Return the (x, y) coordinate for the center point of the cell that contains the specified text.  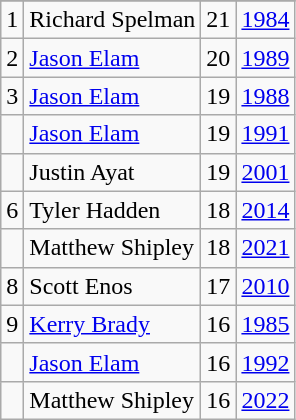
2001 (266, 172)
Kerry Brady (112, 324)
3 (12, 96)
Richard Spelman (112, 20)
2 (12, 58)
Scott Enos (112, 286)
2014 (266, 210)
21 (218, 20)
6 (12, 210)
Justin Ayat (112, 172)
Tyler Hadden (112, 210)
1984 (266, 20)
1988 (266, 96)
2010 (266, 286)
8 (12, 286)
1985 (266, 324)
1991 (266, 134)
17 (218, 286)
20 (218, 58)
1 (12, 20)
1989 (266, 58)
2021 (266, 248)
1992 (266, 362)
2022 (266, 400)
9 (12, 324)
